Output the [X, Y] coordinate of the center of the cell containing the given text.  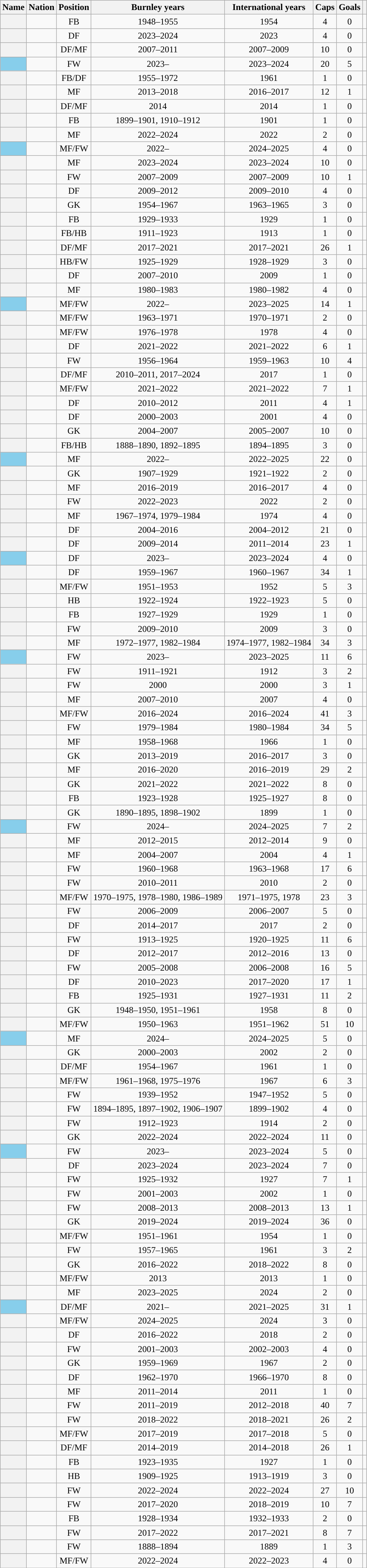
1932–1933 [269, 1518]
2014–2017 [158, 925]
Nation [42, 7]
Burnley years [158, 7]
1967–1974, 1979–1984 [158, 516]
1978 [269, 332]
1980–1982 [269, 290]
2010–2011, 2017–2024 [158, 374]
1912–1923 [158, 1123]
2017–2019 [158, 1434]
2012–2018 [269, 1405]
1960–1967 [269, 572]
HB/FW [74, 262]
2014–2018 [269, 1448]
1928–1929 [269, 262]
51 [325, 1024]
1920–1925 [269, 939]
1962–1970 [158, 1377]
1974–1977, 1982–1984 [269, 643]
1970–1975, 1978–1980, 1986–1989 [158, 897]
2018–2019 [269, 1504]
21 [325, 530]
1889 [269, 1547]
2023 [269, 36]
1914 [269, 1123]
2004 [269, 854]
1901 [269, 120]
2012–2016 [269, 954]
1913 [269, 233]
2010–2023 [158, 982]
1939–1952 [158, 1095]
2022–2025 [269, 459]
1948–1955 [158, 22]
1958–1968 [158, 742]
1923–1935 [158, 1462]
2006–2008 [269, 968]
1909–1925 [158, 1476]
1928–1934 [158, 1518]
1951–1962 [269, 1024]
1966 [269, 742]
22 [325, 459]
1925–1929 [158, 262]
1961–1968, 1975–1976 [158, 1081]
12 [325, 92]
Name [13, 7]
1959–1963 [269, 360]
2012–2017 [158, 954]
1974 [269, 516]
2018–2021 [269, 1420]
2006–2009 [158, 911]
1899–1902 [269, 1109]
2009–2014 [158, 544]
2011–2019 [158, 1405]
1925–1931 [158, 996]
1913–1925 [158, 939]
1922–1923 [269, 600]
1929–1933 [158, 219]
1948–1950, 1951–1961 [158, 1010]
2012–2015 [158, 840]
2002–2003 [269, 1349]
1957–1965 [158, 1250]
1963–1971 [158, 318]
1907–1929 [158, 473]
1899–1901, 1910–1912 [158, 120]
1888–1890, 1892–1895 [158, 445]
2010–2012 [158, 403]
2014–2019 [158, 1448]
14 [325, 304]
Goals [350, 7]
2013–2018 [158, 92]
1976–1978 [158, 332]
1952 [269, 586]
Position [74, 7]
1927–1929 [158, 614]
FB/DF [74, 78]
16 [325, 968]
1950–1963 [158, 1024]
1980–1984 [269, 728]
1972–1977, 1982–1984 [158, 643]
1925–1927 [269, 798]
1922–1924 [158, 600]
1913–1919 [269, 1476]
1925–1932 [158, 1180]
2004–2012 [269, 530]
2012–2014 [269, 840]
36 [325, 1222]
1894–1895, 1897–1902, 1906–1907 [158, 1109]
1958 [269, 1010]
1971–1975, 1978 [269, 897]
1947–1952 [269, 1095]
2007 [269, 699]
2018 [269, 1335]
1921–1922 [269, 473]
2010 [269, 883]
40 [325, 1405]
1911–1923 [158, 233]
31 [325, 1306]
1912 [269, 671]
1956–1964 [158, 360]
1966–1970 [269, 1377]
1960–1968 [158, 869]
International years [269, 7]
2006–2007 [269, 911]
2005–2008 [158, 968]
2021– [158, 1306]
2004–2016 [158, 530]
1951–1961 [158, 1236]
1923–1928 [158, 798]
41 [325, 714]
2007–2011 [158, 50]
2021–2025 [269, 1306]
1911–1921 [158, 671]
1927–1931 [269, 996]
2010–2011 [158, 883]
2013–2019 [158, 756]
2005–2007 [269, 431]
1899 [269, 812]
2016–2020 [158, 770]
1894–1895 [269, 445]
2009–2012 [158, 191]
1888–1894 [158, 1547]
1970–1971 [269, 318]
1959–1967 [158, 572]
2017–2018 [269, 1434]
1963–1965 [269, 205]
1963–1968 [269, 869]
20 [325, 64]
1980–1983 [158, 290]
1979–1984 [158, 728]
1959–1969 [158, 1363]
1955–1972 [158, 78]
1890–1895, 1898–1902 [158, 812]
27 [325, 1490]
9 [325, 840]
29 [325, 770]
2017–2022 [158, 1533]
Caps [325, 7]
2001 [269, 417]
1951–1953 [158, 586]
